Extract the [x, y] coordinate from the center of the cell holding the provided text.  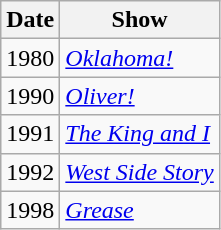
Show [140, 20]
1992 [30, 172]
1980 [30, 58]
The King and I [140, 134]
1990 [30, 96]
Date [30, 20]
Oklahoma! [140, 58]
1991 [30, 134]
Grease [140, 210]
Oliver! [140, 96]
West Side Story [140, 172]
1998 [30, 210]
